Identify which cell holds the provided text, then report its [X, Y] central coordinate. 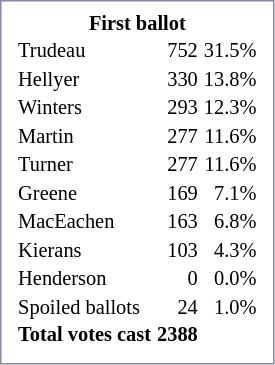
1.0% [230, 308]
12.3% [230, 108]
163 [178, 222]
Turner [85, 166]
169 [178, 194]
0.0% [230, 278]
Martin [85, 136]
330 [178, 80]
2388 [178, 336]
0 [178, 278]
7.1% [230, 194]
24 [178, 308]
31.5% [230, 52]
752 [178, 52]
13.8% [230, 80]
MacEachen [85, 222]
6.8% [230, 222]
103 [178, 250]
Spoiled ballots [85, 308]
Trudeau [85, 52]
Greene [85, 194]
Kierans [85, 250]
Henderson [85, 278]
Total votes cast [85, 336]
Hellyer [85, 80]
4.3% [230, 250]
293 [178, 108]
Winters [85, 108]
